Output the (x, y) coordinate of the center of the cell containing the given text.  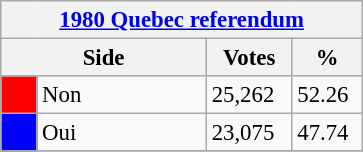
52.26 (328, 95)
Oui (122, 133)
23,075 (249, 133)
% (328, 58)
47.74 (328, 133)
Side (104, 58)
Non (122, 95)
25,262 (249, 95)
Votes (249, 58)
1980 Quebec referendum (182, 20)
